Scan for the cell matching the given text and deliver its (x, y) coordinate at center. 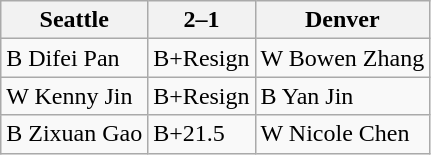
B Zixuan Gao (74, 134)
B Difei Pan (74, 58)
B Yan Jin (342, 96)
Denver (342, 20)
W Bowen Zhang (342, 58)
B+21.5 (202, 134)
2–1 (202, 20)
W Kenny Jin (74, 96)
W Nicole Chen (342, 134)
Seattle (74, 20)
